Return (X, Y) of the center of cell containing provided text 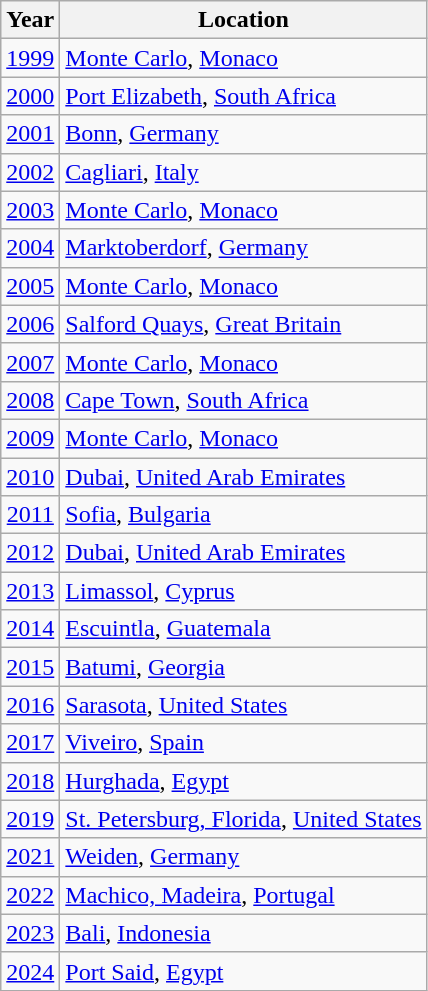
2019 (30, 819)
Escuintla, Guatemala (244, 629)
2021 (30, 857)
2017 (30, 743)
2003 (30, 210)
2001 (30, 134)
Weiden, Germany (244, 857)
1999 (30, 58)
2009 (30, 438)
2005 (30, 286)
Hurghada, Egypt (244, 781)
2015 (30, 667)
Sarasota, United States (244, 705)
Salford Quays, Great Britain (244, 324)
2011 (30, 515)
2013 (30, 591)
2014 (30, 629)
2016 (30, 705)
2022 (30, 895)
Machico, Madeira, Portugal (244, 895)
2006 (30, 324)
Port Said, Egypt (244, 971)
St. Petersburg, Florida, United States (244, 819)
2023 (30, 933)
2000 (30, 96)
2007 (30, 362)
2012 (30, 553)
Cagliari, Italy (244, 172)
2002 (30, 172)
Year (30, 20)
Location (244, 20)
Batumi, Georgia (244, 667)
Marktoberdorf, Germany (244, 248)
2018 (30, 781)
Bonn, Germany (244, 134)
2008 (30, 400)
Cape Town, South Africa (244, 400)
Sofia, Bulgaria (244, 515)
Limassol, Cyprus (244, 591)
Bali, Indonesia (244, 933)
Viveiro, Spain (244, 743)
2024 (30, 971)
Port Elizabeth, South Africa (244, 96)
2004 (30, 248)
2010 (30, 477)
